Pinpoint the cell where the given text exists, returning its [x, y] midpoint coordinate. 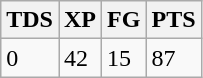
TDS [30, 20]
XP [80, 20]
42 [80, 58]
0 [30, 58]
87 [174, 58]
PTS [174, 20]
FG [124, 20]
15 [124, 58]
